Scan for the cell matching the given text and deliver its [X, Y] coordinate at center. 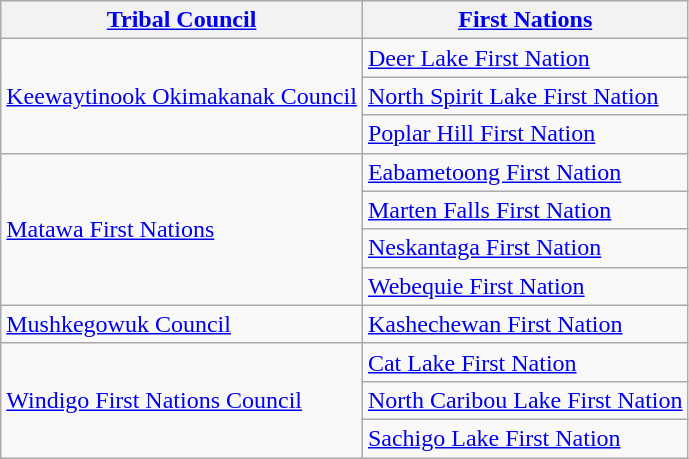
Kashechewan First Nation [525, 324]
Eabametoong First Nation [525, 172]
Windigo First Nations Council [182, 400]
Poplar Hill First Nation [525, 134]
First Nations [525, 20]
North Caribou Lake First Nation [525, 400]
Marten Falls First Nation [525, 210]
Tribal Council [182, 20]
North Spirit Lake First Nation [525, 96]
Deer Lake First Nation [525, 58]
Sachigo Lake First Nation [525, 438]
Neskantaga First Nation [525, 248]
Keewaytinook Okimakanak Council [182, 96]
Webequie First Nation [525, 286]
Matawa First Nations [182, 229]
Mushkegowuk Council [182, 324]
Cat Lake First Nation [525, 362]
